Identify which cell holds the provided text, then report its (X, Y) central coordinate. 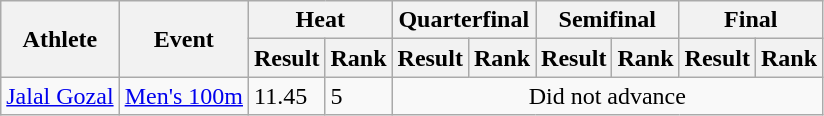
Quarterfinal (464, 20)
Athlete (60, 39)
Heat (321, 20)
11.45 (287, 96)
Semifinal (608, 20)
Event (184, 39)
Jalal Gozal (60, 96)
Final (751, 20)
Men's 100m (184, 96)
Did not advance (608, 96)
5 (358, 96)
